Scan for the cell matching the given text and deliver its [X, Y] coordinate at center. 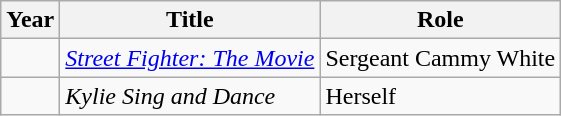
Sergeant Cammy White [440, 58]
Kylie Sing and Dance [190, 96]
Title [190, 20]
Street Fighter: The Movie [190, 58]
Year [30, 20]
Role [440, 20]
Herself [440, 96]
